Locate the cell with the specified text and output its [X, Y] center coordinate. 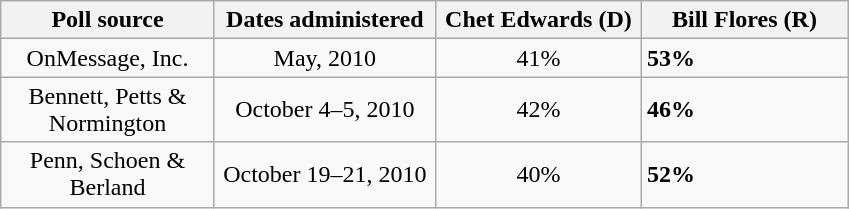
53% [744, 58]
40% [538, 174]
OnMessage, Inc. [108, 58]
Bennett, Petts & Normington [108, 110]
Bill Flores (R) [744, 20]
52% [744, 174]
Dates administered [324, 20]
41% [538, 58]
Chet Edwards (D) [538, 20]
October 19–21, 2010 [324, 174]
42% [538, 110]
46% [744, 110]
Poll source [108, 20]
May, 2010 [324, 58]
Penn, Schoen & Berland [108, 174]
October 4–5, 2010 [324, 110]
